Provide the (x, y) coordinate of the cell's center where the given text is located.  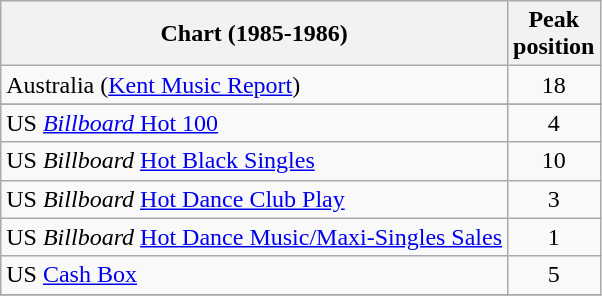
4 (554, 123)
US Billboard Hot Black Singles (254, 161)
Chart (1985-1986) (254, 34)
10 (554, 161)
Australia (Kent Music Report) (254, 85)
3 (554, 199)
US Billboard Hot Dance Music/Maxi-Singles Sales (254, 237)
US Billboard Hot Dance Club Play (254, 199)
5 (554, 275)
18 (554, 85)
US Cash Box (254, 275)
1 (554, 237)
Peakposition (554, 34)
US Billboard Hot 100 (254, 123)
